Identify which cell holds the provided text, then report its [x, y] central coordinate. 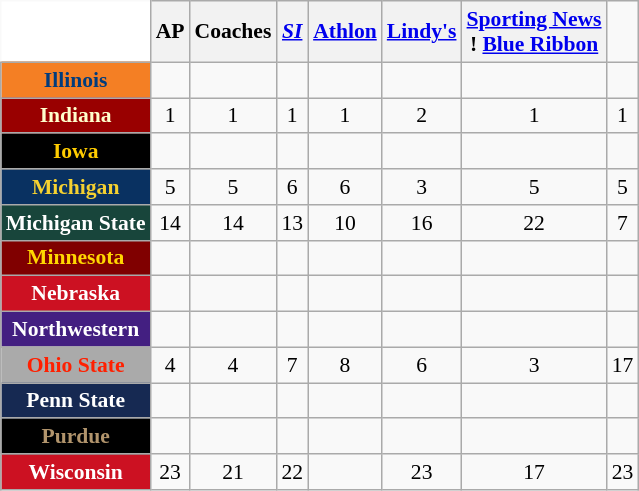
Michigan State [76, 223]
Minnesota [76, 258]
Penn State [76, 401]
Michigan [76, 187]
Wisconsin [76, 472]
Iowa [76, 152]
8 [345, 365]
Lindy's [422, 32]
2 [422, 116]
Illinois [76, 80]
Nebraska [76, 294]
Northwestern [76, 330]
Sporting News! Blue Ribbon [534, 32]
Indiana [76, 116]
AP [170, 32]
Ohio State [76, 365]
16 [422, 223]
Coaches [232, 32]
21 [232, 472]
SI [292, 32]
13 [292, 223]
Athlon [345, 32]
Purdue [76, 437]
10 [345, 223]
